Extract the [X, Y] coordinate from the center of the cell holding the provided text.  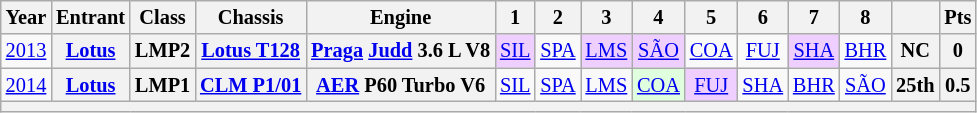
Lotus T128 [250, 51]
2014 [26, 85]
Engine [400, 17]
CLM P1/01 [250, 85]
LMP2 [162, 51]
4 [658, 17]
NC [915, 51]
0.5 [958, 85]
Class [162, 17]
3 [607, 17]
2013 [26, 51]
8 [866, 17]
AER P60 Turbo V6 [400, 85]
25th [915, 85]
Chassis [250, 17]
6 [763, 17]
7 [814, 17]
Entrant [90, 17]
Pts [958, 17]
0 [958, 51]
Praga Judd 3.6 L V8 [400, 51]
Year [26, 17]
1 [515, 17]
5 [712, 17]
LMP1 [162, 85]
2 [558, 17]
